Determine the (X, Y) coordinate at the center of the cell enclosing the given text.  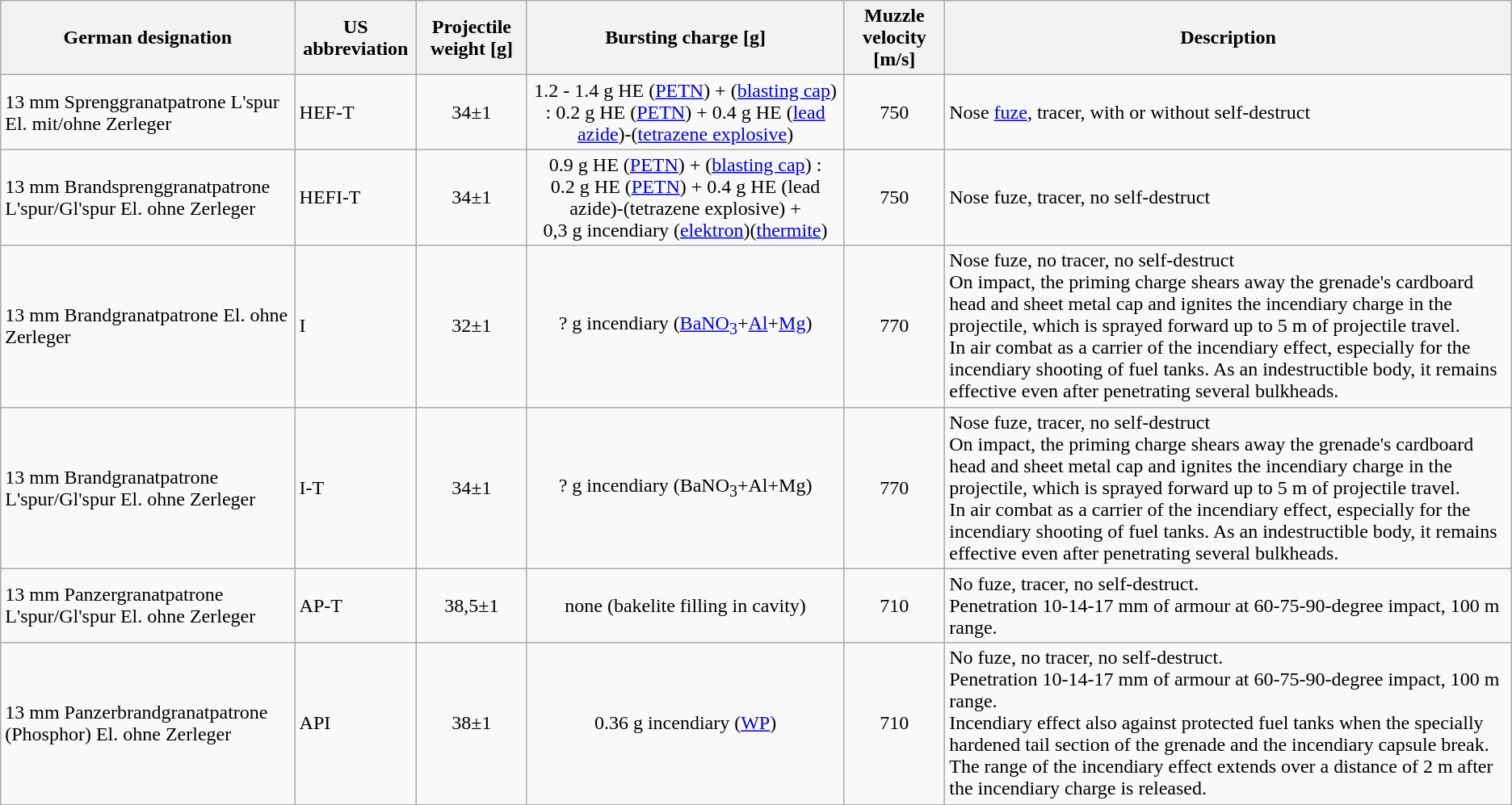
13 mm Panzergranatpatrone L'spur/Gl'spur El. ohne Zerleger (148, 606)
German designation (148, 38)
38,5±1 (472, 606)
none (bakelite filling in cavity) (685, 606)
0.9 g HE (PETN) + (blasting cap) : 0.2 g HE (PETN) + 0.4 g HE (lead azide)-(tetrazene explosive) + 0,3 g incendiary (elektron)(thermite) (685, 197)
13 mm Brandgranatpatrone L'spur/Gl'spur El. ohne Zerleger (148, 488)
Projectile weight [g] (472, 38)
Description (1228, 38)
Nose fuze, tracer, with or without self-destruct (1228, 112)
Nose fuze, tracer, no self-destruct (1228, 197)
HEF-T (355, 112)
13 mm Brandsprenggranatpatrone L'spur/Gl'spur El. ohne Zerleger (148, 197)
Muzzle velocity [m/s] (895, 38)
0.36 g incendiary (WP) (685, 723)
AP-T (355, 606)
13 mm Panzerbrandgranatpatrone (Phosphor) El. ohne Zerleger (148, 723)
Bursting charge [g] (685, 38)
I (355, 326)
38±1 (472, 723)
13 mm Sprenggranatpatrone L'spur El. mit/ohne Zerleger (148, 112)
1.2 - 1.4 g HE (PETN) + (blasting cap) : 0.2 g HE (PETN) + 0.4 g HE (lead azide)-(tetrazene explosive) (685, 112)
I-T (355, 488)
HEFI-T (355, 197)
API (355, 723)
US abbreviation (355, 38)
No fuze, tracer, no self-destruct.Penetration 10-14-17 mm of armour at 60-75-90-degree impact, 100 m range. (1228, 606)
13 mm Brandgranatpatrone El. ohne Zerleger (148, 326)
32±1 (472, 326)
